Determine the [x, y] coordinate at the center of the cell enclosing the given text.  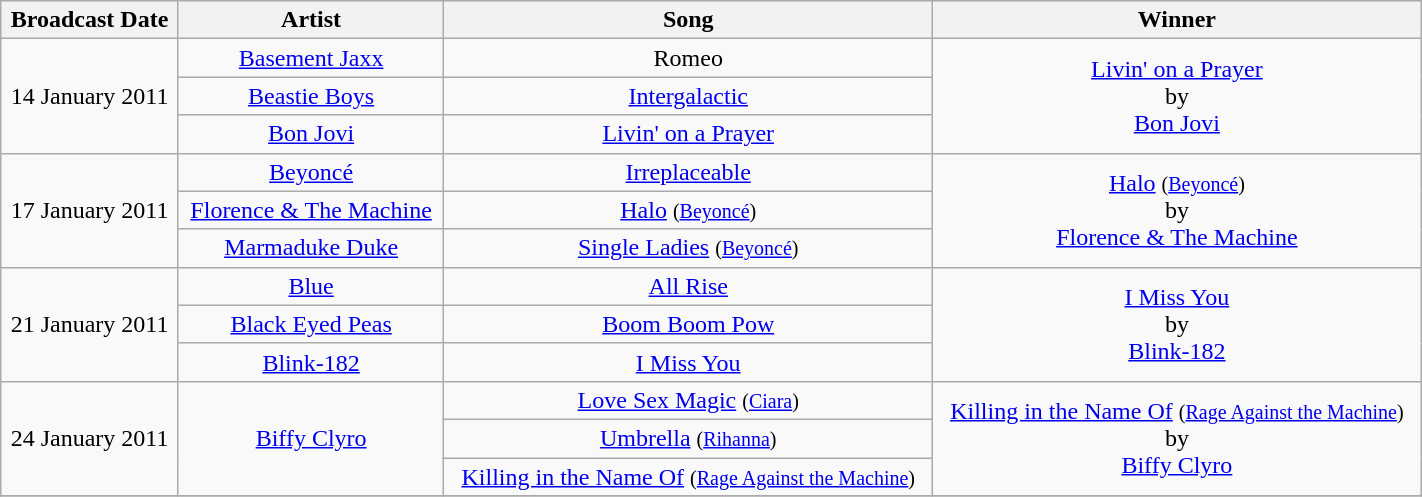
24 January 2011 [90, 438]
Broadcast Date [90, 20]
Halo (Beyoncé) [688, 210]
I Miss YoubyBlink-182 [1178, 324]
Florence & The Machine [311, 210]
Single Ladies (Beyoncé) [688, 248]
Beyoncé [311, 172]
Beastie Boys [311, 96]
Umbrella (Rihanna) [688, 438]
Marmaduke Duke [311, 248]
Love Sex Magic (Ciara) [688, 400]
21 January 2011 [90, 324]
17 January 2011 [90, 210]
Artist [311, 20]
Halo (Beyoncé)byFlorence & The Machine [1178, 210]
Song [688, 20]
Biffy Clyro [311, 438]
I Miss You [688, 362]
Livin' on a PrayerbyBon Jovi [1178, 96]
Bon Jovi [311, 134]
Boom Boom Pow [688, 324]
Romeo [688, 58]
Blue [311, 286]
All Rise [688, 286]
Black Eyed Peas [311, 324]
Winner [1178, 20]
Intergalactic [688, 96]
14 January 2011 [90, 96]
Irreplaceable [688, 172]
Basement Jaxx [311, 58]
Killing in the Name Of (Rage Against the Machine) [688, 477]
Killing in the Name Of (Rage Against the Machine)byBiffy Clyro [1178, 438]
Blink-182 [311, 362]
Livin' on a Prayer [688, 134]
